Scan for the cell matching the given text and deliver its (X, Y) coordinate at center. 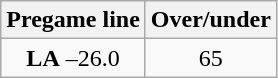
Pregame line (74, 20)
LA –26.0 (74, 58)
Over/under (210, 20)
65 (210, 58)
